Output the (X, Y) coordinate of the center of the cell containing the given text.  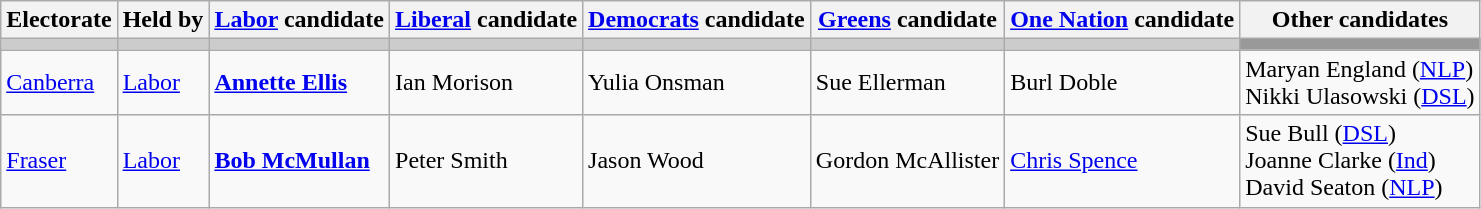
Sue Ellerman (907, 82)
Yulia Onsman (697, 82)
Liberal candidate (486, 20)
Chris Spence (1122, 161)
Peter Smith (486, 161)
Sue Bull (DSL)Joanne Clarke (Ind)David Seaton (NLP) (1360, 161)
Bob McMullan (300, 161)
Ian Morison (486, 82)
Burl Doble (1122, 82)
Labor candidate (300, 20)
Other candidates (1360, 20)
Electorate (59, 20)
Gordon McAllister (907, 161)
Canberra (59, 82)
Democrats candidate (697, 20)
Held by (163, 20)
Annette Ellis (300, 82)
One Nation candidate (1122, 20)
Greens candidate (907, 20)
Jason Wood (697, 161)
Fraser (59, 161)
Maryan England (NLP)Nikki Ulasowski (DSL) (1360, 82)
